Output the (x, y) coordinate of the center of the cell containing the given text.  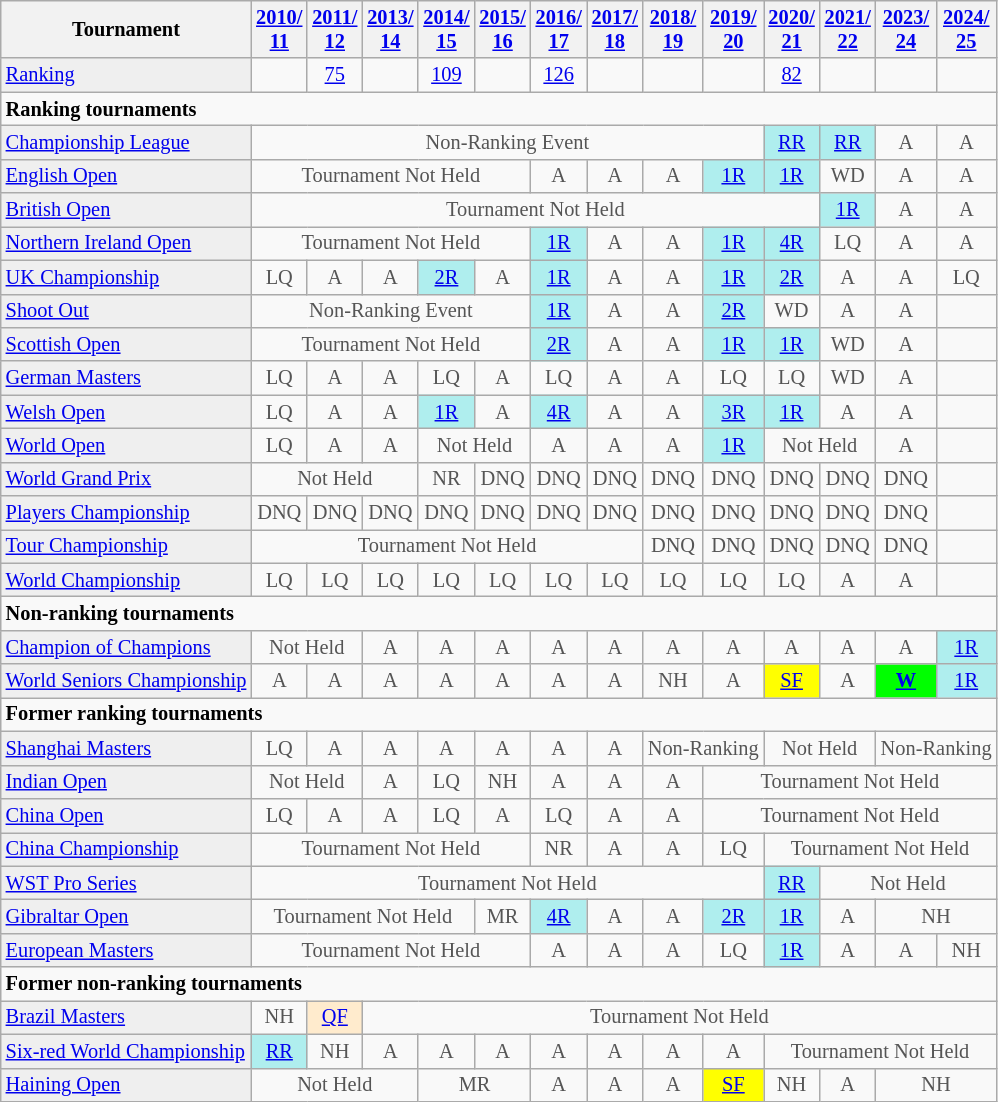
2013/14 (390, 29)
World Seniors Championship (126, 681)
126 (559, 75)
2024/25 (966, 29)
2014/15 (446, 29)
82 (792, 75)
Ranking (126, 75)
75 (334, 75)
Former non-ranking tournaments (499, 984)
Non-ranking tournaments (499, 613)
2019/20 (733, 29)
German Masters (126, 378)
Brazil Masters (126, 1017)
Tournament (126, 29)
Players Championship (126, 513)
China Championship (126, 849)
Gibraltar Open (126, 916)
Former ranking tournaments (499, 714)
3R (733, 412)
Indian Open (126, 782)
WST Pro Series (126, 883)
Six-red World Championship (126, 1051)
Scottish Open (126, 344)
British Open (126, 210)
European Masters (126, 950)
2021/22 (848, 29)
W (906, 681)
2020/21 (792, 29)
2011/12 (334, 29)
2010/11 (279, 29)
QF (334, 1017)
World Grand Prix (126, 479)
English Open (126, 176)
109 (446, 75)
China Open (126, 815)
2016/17 (559, 29)
Championship League (126, 142)
World Championship (126, 580)
Shoot Out (126, 311)
UK Championship (126, 277)
Haining Open (126, 1085)
Shanghai Masters (126, 748)
Champion of Champions (126, 647)
2018/19 (673, 29)
World Open (126, 445)
Northern Ireland Open (126, 243)
2017/18 (615, 29)
Tour Championship (126, 546)
Welsh Open (126, 412)
2015/16 (503, 29)
Ranking tournaments (499, 109)
2023/24 (906, 29)
